Capture the cell that displays the provided text and extract its [x, y] central coordinate. 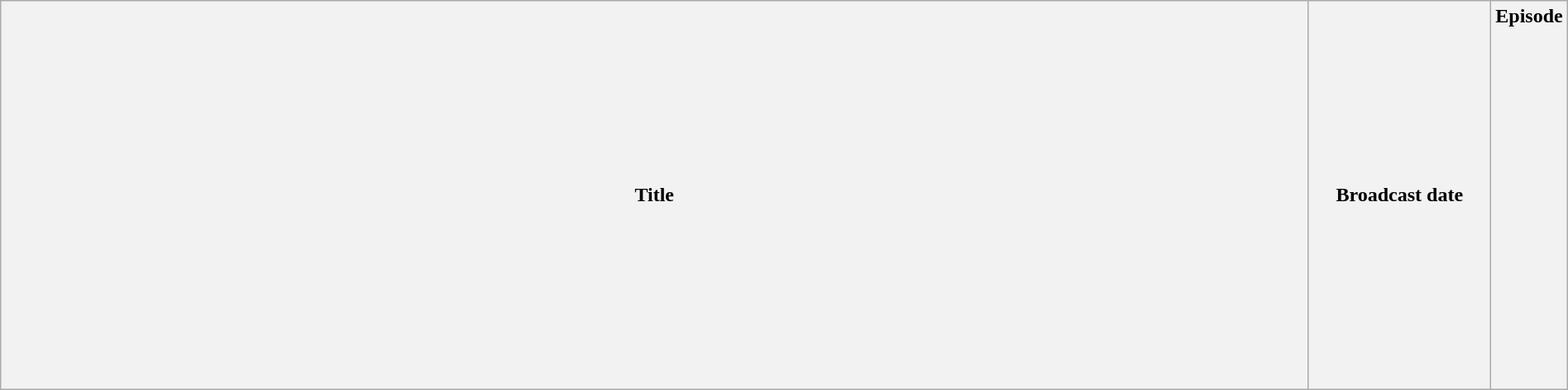
Episode [1529, 195]
Broadcast date [1399, 195]
Title [655, 195]
